Pinpoint the cell where the given text exists, returning its [X, Y] midpoint coordinate. 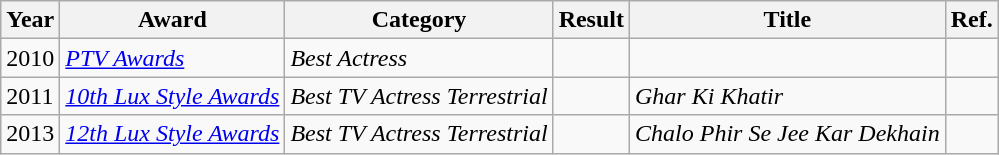
2011 [30, 96]
Best Actress [419, 58]
PTV Awards [172, 58]
Category [419, 20]
2013 [30, 134]
Award [172, 20]
2010 [30, 58]
Title [788, 20]
10th Lux Style Awards [172, 96]
Chalo Phir Se Jee Kar Dekhain [788, 134]
Year [30, 20]
Ghar Ki Khatir [788, 96]
12th Lux Style Awards [172, 134]
Ref. [972, 20]
Result [591, 20]
